Search for the cell housing the specified text and yield its [X, Y] center coordinate. 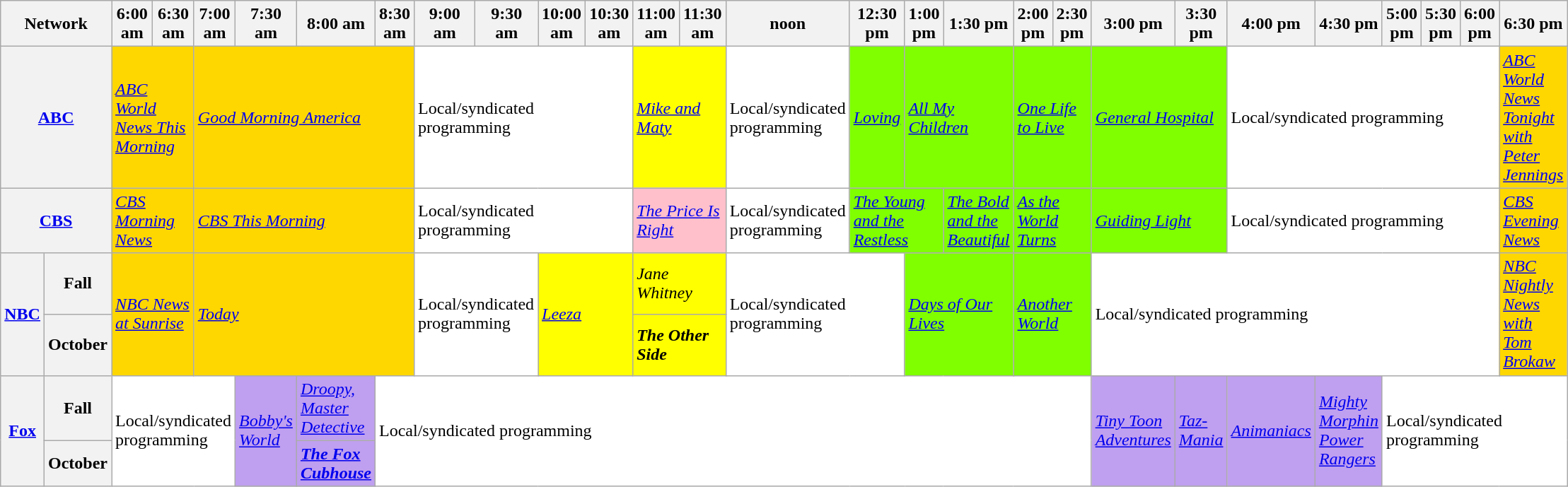
The Young and the Restless [897, 221]
Good Morning America [304, 117]
Today [304, 314]
4:30 pm [1348, 24]
As the World Turns [1052, 221]
Fox [23, 431]
CBS [57, 221]
4:00 pm [1271, 24]
Droopy, Master Detective [335, 408]
All My Children [959, 117]
NBC [23, 314]
The Other Side [679, 345]
Animaniacs [1271, 431]
6:00 am [132, 24]
6:30 pm [1533, 24]
CBS This Morning [304, 221]
CBS Morning News [153, 221]
Loving [877, 117]
Tiny Toon Adventures [1133, 431]
NBC News at Sunrise [153, 314]
9:30 am [506, 24]
General Hospital [1159, 117]
11:30 am [702, 24]
10:30 am [610, 24]
Mighty Morphin Power Rangers [1348, 431]
9:00 am [445, 24]
11:00 am [656, 24]
Mike and Maty [679, 117]
The Bold and the Beautiful [979, 221]
7:30 am [266, 24]
One Life to Live [1052, 117]
ABC World News Tonight with Peter Jennings [1533, 117]
CBS Evening News [1533, 221]
Guiding Light [1159, 221]
1:30 pm [979, 24]
The Fox Cubhouse [335, 464]
Bobby's World [266, 431]
ABC World News This Morning [153, 117]
Jane Whitney [679, 284]
3:00 pm [1133, 24]
2:30 pm [1072, 24]
The Price Is Right [679, 221]
5:30 pm [1441, 24]
2:00 pm [1033, 24]
NBC Nightly News with Tom Brokaw [1533, 314]
ABC [57, 117]
8:00 am [335, 24]
6:00 pm [1480, 24]
5:00 pm [1402, 24]
Taz-Mania [1201, 431]
Network [57, 24]
Another World [1052, 314]
12:30 pm [877, 24]
Leeza [586, 314]
6:30 am [173, 24]
7:00 am [214, 24]
noon [788, 24]
10:00 am [562, 24]
8:30 am [395, 24]
1:00 pm [924, 24]
Days of Our Lives [959, 314]
3:30 pm [1201, 24]
